Detect which cell encompasses the target text, then output its (x, y) center coordinate. 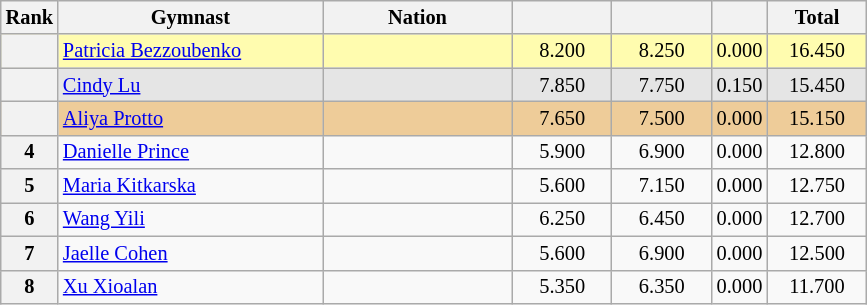
6.450 (662, 219)
Patricia Bezzoubenko (190, 51)
16.450 (817, 51)
15.150 (817, 118)
5 (30, 186)
0.150 (740, 85)
4 (30, 152)
7 (30, 253)
5.350 (562, 287)
Wang Yili (190, 219)
8.200 (562, 51)
8 (30, 287)
8.250 (662, 51)
6.350 (662, 287)
7.750 (662, 85)
Nation (418, 17)
Cindy Lu (190, 85)
11.700 (817, 287)
7.150 (662, 186)
15.450 (817, 85)
Aliya Protto (190, 118)
6.250 (562, 219)
12.800 (817, 152)
Maria Kitkarska (190, 186)
12.700 (817, 219)
6 (30, 219)
Gymnast (190, 17)
5.900 (562, 152)
Total (817, 17)
7.500 (662, 118)
Danielle Prince (190, 152)
Rank (30, 17)
12.750 (817, 186)
Xu Xioalan (190, 287)
Jaelle Cohen (190, 253)
12.500 (817, 253)
7.650 (562, 118)
7.850 (562, 85)
